Detect which cell encompasses the target text, then output its [x, y] center coordinate. 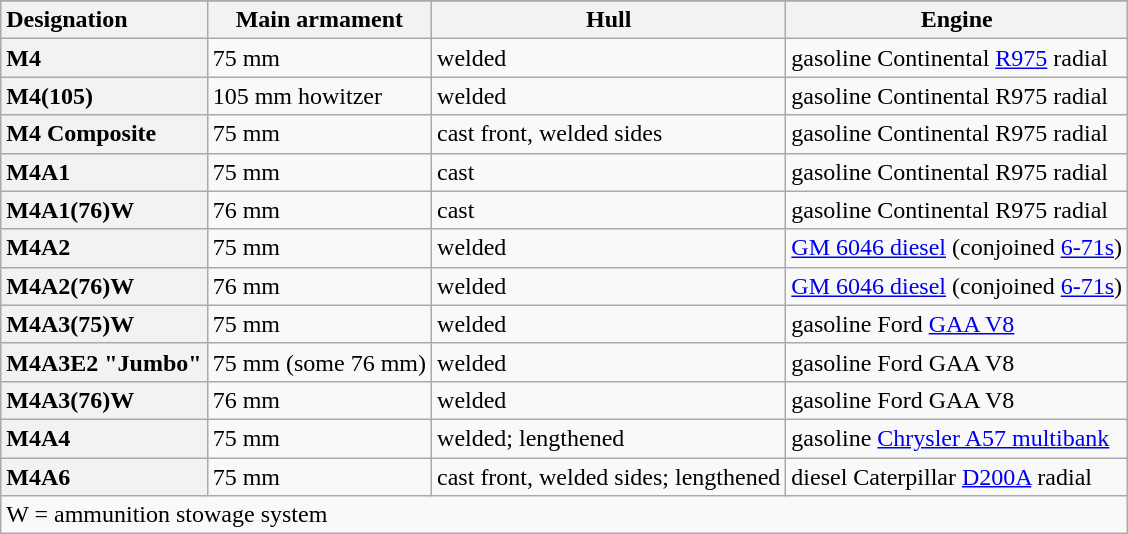
M4A3(75)W [104, 324]
Designation [104, 20]
Hull [609, 20]
M4A4 [104, 438]
M4A2(76)W [104, 286]
cast front, welded sides; lengthened [609, 477]
cast front, welded sides [609, 134]
M4A2 [104, 248]
M4A1 [104, 172]
diesel Caterpillar D200A radial [957, 477]
M4A3E2 "Jumbo" [104, 362]
M4A3(76)W [104, 400]
M4 Composite [104, 134]
W = ammunition stowage system [564, 515]
welded; lengthened [609, 438]
Main armament [319, 20]
Engine [957, 20]
75 mm (some 76 mm) [319, 362]
105 mm howitzer [319, 96]
M4 [104, 58]
M4A1(76)W [104, 210]
M4(105) [104, 96]
M4A6 [104, 477]
gasoline Chrysler A57 multibank [957, 438]
